Scan for the cell matching the given text and deliver its (x, y) coordinate at center. 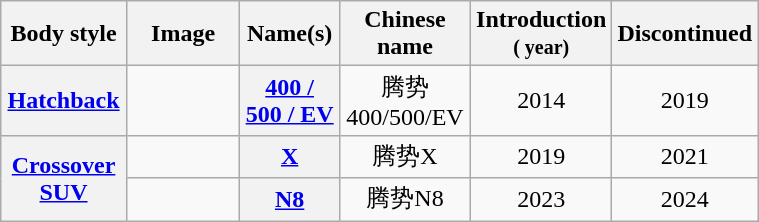
N8 (290, 200)
Name(s) (290, 34)
Chinese name (404, 34)
2023 (542, 200)
Image (183, 34)
2014 (542, 101)
腾势400/500/EV (404, 101)
X (290, 156)
Introduction( year) (542, 34)
Hatchback (64, 101)
Body style (64, 34)
2021 (685, 156)
Crossover SUV (64, 178)
2024 (685, 200)
400 / 500 / EV (290, 101)
Discontinued (685, 34)
腾势N8 (404, 200)
腾势X (404, 156)
